Return [x, y] of the center of cell containing provided text 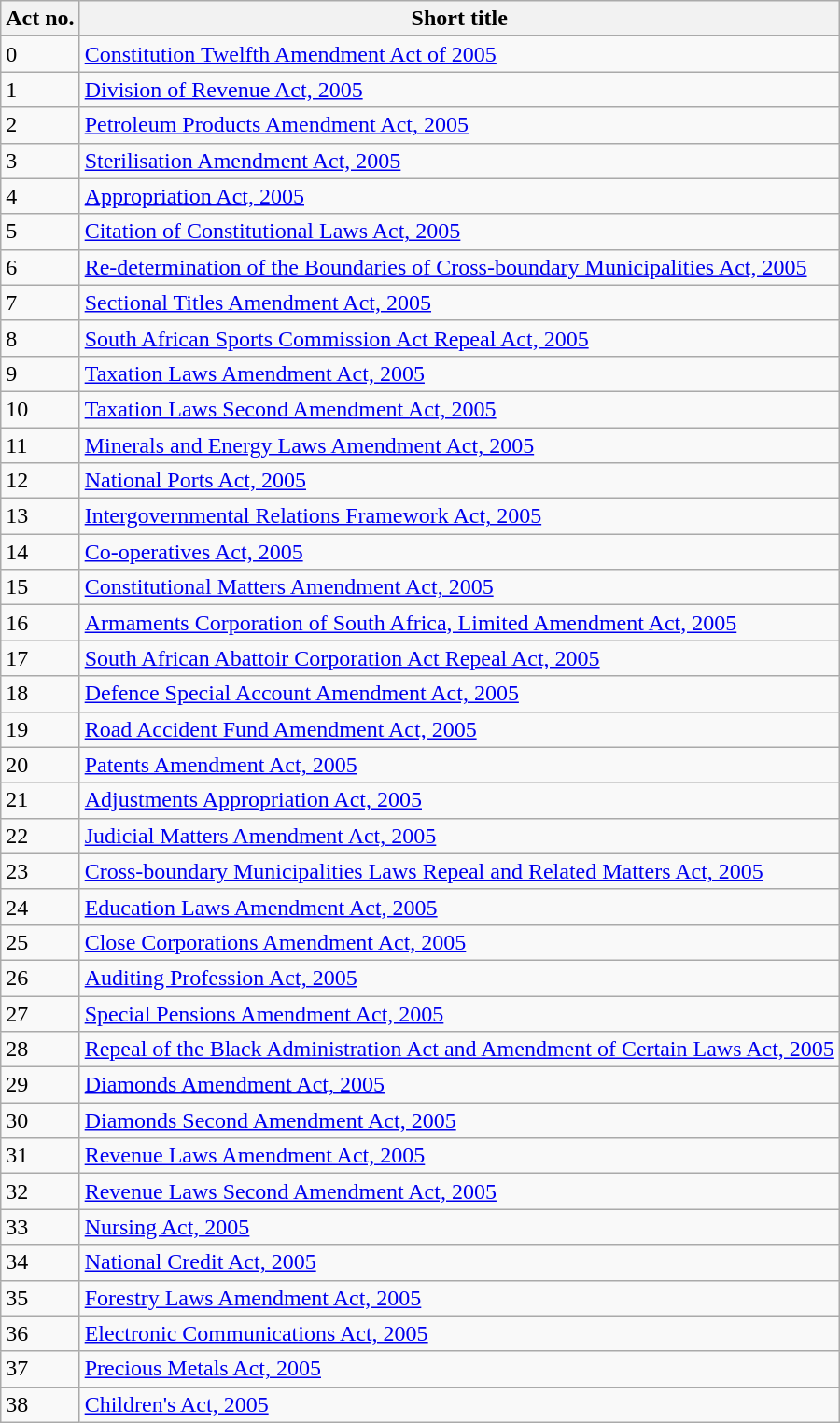
Forestry Laws Amendment Act, 2005 [459, 1298]
Petroleum Products Amendment Act, 2005 [459, 125]
Repeal of the Black Administration Act and Amendment of Certain Laws Act, 2005 [459, 1050]
Close Corporations Amendment Act, 2005 [459, 942]
24 [40, 907]
37 [40, 1369]
National Credit Act, 2005 [459, 1262]
Sterilisation Amendment Act, 2005 [459, 161]
11 [40, 445]
27 [40, 1013]
4 [40, 196]
33 [40, 1227]
8 [40, 338]
9 [40, 373]
Constitution Twelfth Amendment Act of 2005 [459, 54]
Auditing Profession Act, 2005 [459, 978]
Appropriation Act, 2005 [459, 196]
Special Pensions Amendment Act, 2005 [459, 1013]
22 [40, 836]
12 [40, 481]
30 [40, 1120]
Diamonds Second Amendment Act, 2005 [459, 1120]
38 [40, 1404]
21 [40, 800]
6 [40, 267]
20 [40, 765]
Re-determination of the Boundaries of Cross-boundary Municipalities Act, 2005 [459, 267]
Cross-boundary Municipalities Laws Repeal and Related Matters Act, 2005 [459, 871]
Short title [459, 19]
Education Laws Amendment Act, 2005 [459, 907]
Citation of Constitutional Laws Act, 2005 [459, 232]
1 [40, 90]
National Ports Act, 2005 [459, 481]
36 [40, 1333]
South African Abattoir Corporation Act Repeal Act, 2005 [459, 658]
10 [40, 409]
Electronic Communications Act, 2005 [459, 1333]
Defence Special Account Amendment Act, 2005 [459, 694]
Diamonds Amendment Act, 2005 [459, 1085]
15 [40, 587]
Revenue Laws Amendment Act, 2005 [459, 1156]
3 [40, 161]
26 [40, 978]
2 [40, 125]
Revenue Laws Second Amendment Act, 2005 [459, 1191]
Minerals and Energy Laws Amendment Act, 2005 [459, 445]
32 [40, 1191]
17 [40, 658]
Judicial Matters Amendment Act, 2005 [459, 836]
Road Accident Fund Amendment Act, 2005 [459, 729]
Constitutional Matters Amendment Act, 2005 [459, 587]
16 [40, 623]
7 [40, 303]
Nursing Act, 2005 [459, 1227]
28 [40, 1050]
13 [40, 516]
Sectional Titles Amendment Act, 2005 [459, 303]
5 [40, 232]
Co-operatives Act, 2005 [459, 552]
34 [40, 1262]
35 [40, 1298]
South African Sports Commission Act Repeal Act, 2005 [459, 338]
Taxation Laws Second Amendment Act, 2005 [459, 409]
Taxation Laws Amendment Act, 2005 [459, 373]
Act no. [40, 19]
Children's Act, 2005 [459, 1404]
31 [40, 1156]
Armaments Corporation of South Africa, Limited Amendment Act, 2005 [459, 623]
0 [40, 54]
Intergovernmental Relations Framework Act, 2005 [459, 516]
18 [40, 694]
Patents Amendment Act, 2005 [459, 765]
25 [40, 942]
19 [40, 729]
Adjustments Appropriation Act, 2005 [459, 800]
14 [40, 552]
Division of Revenue Act, 2005 [459, 90]
29 [40, 1085]
23 [40, 871]
Precious Metals Act, 2005 [459, 1369]
